Determine the [x, y] coordinate at the center of the cell enclosing the given text.  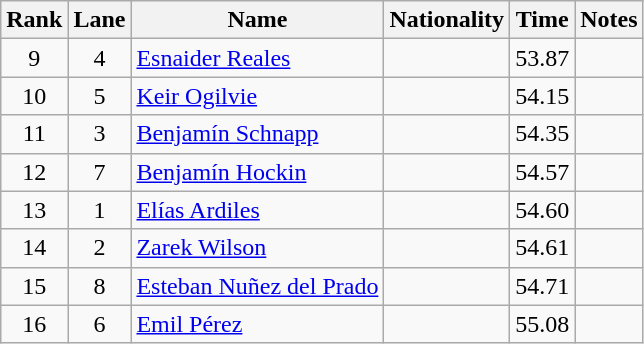
2 [100, 248]
6 [100, 324]
16 [34, 324]
7 [100, 172]
9 [34, 58]
Time [542, 20]
3 [100, 134]
54.60 [542, 210]
Name [258, 20]
55.08 [542, 324]
Keir Ogilvie [258, 96]
15 [34, 286]
Notes [609, 20]
5 [100, 96]
4 [100, 58]
Emil Pérez [258, 324]
Benjamín Schnapp [258, 134]
Esnaider Reales [258, 58]
Zarek Wilson [258, 248]
Elías Ardiles [258, 210]
54.57 [542, 172]
Esteban Nuñez del Prado [258, 286]
Rank [34, 20]
Nationality [447, 20]
54.15 [542, 96]
13 [34, 210]
Lane [100, 20]
1 [100, 210]
14 [34, 248]
54.35 [542, 134]
54.71 [542, 286]
Benjamín Hockin [258, 172]
10 [34, 96]
11 [34, 134]
53.87 [542, 58]
8 [100, 286]
12 [34, 172]
54.61 [542, 248]
